Find where the given text appears and provide that cell's center as [x, y] coordinate. 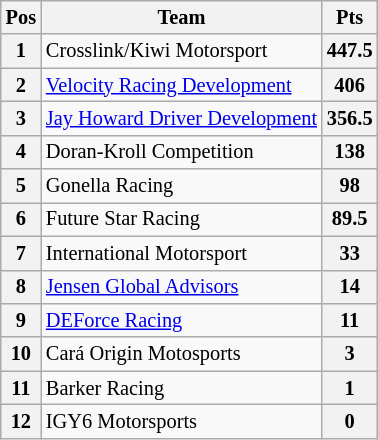
7 [21, 253]
356.5 [350, 118]
6 [21, 219]
Future Star Racing [182, 219]
IGY6 Motorsports [182, 421]
5 [21, 186]
Barker Racing [182, 388]
14 [350, 287]
Doran-Kroll Competition [182, 152]
DEForce Racing [182, 320]
0 [350, 421]
406 [350, 85]
Cará Origin Motosports [182, 354]
Velocity Racing Development [182, 85]
8 [21, 287]
4 [21, 152]
Pts [350, 17]
10 [21, 354]
Pos [21, 17]
Jay Howard Driver Development [182, 118]
9 [21, 320]
138 [350, 152]
98 [350, 186]
33 [350, 253]
Team [182, 17]
89.5 [350, 219]
Gonella Racing [182, 186]
International Motorsport [182, 253]
Jensen Global Advisors [182, 287]
Crosslink/Kiwi Motorsport [182, 51]
2 [21, 85]
12 [21, 421]
447.5 [350, 51]
